Provide the [X, Y] coordinate of the cell's center where the given text is located.  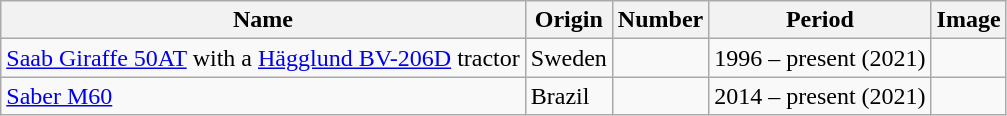
Brazil [568, 96]
2014 – present (2021) [820, 96]
Saber M60 [264, 96]
1996 – present (2021) [820, 58]
Origin [568, 20]
Sweden [568, 58]
Image [968, 20]
Name [264, 20]
Period [820, 20]
Saab Giraffe 50AT with a Hägglund BV-206D tractor [264, 58]
Number [660, 20]
